Provide the [x, y] coordinate of the cell's center where the given text is located.  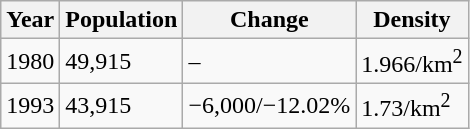
Change [270, 20]
Population [122, 20]
43,915 [122, 106]
– [270, 62]
Density [412, 20]
1.966/km2 [412, 62]
1993 [30, 106]
1980 [30, 62]
−6,000/−12.02% [270, 106]
1.73/km2 [412, 106]
49,915 [122, 62]
Year [30, 20]
